Detect which cell encompasses the target text, then output its [x, y] center coordinate. 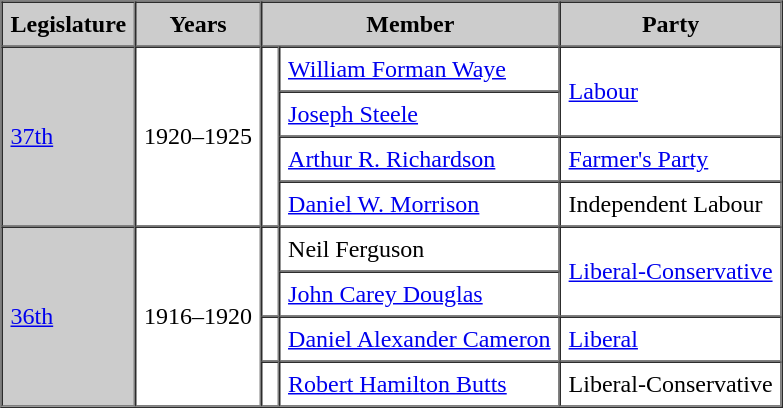
John Carey Douglas [420, 294]
Member [410, 24]
Daniel Alexander Cameron [420, 338]
Robert Hamilton Butts [420, 384]
Independent Labour [671, 204]
36th [69, 316]
37th [69, 136]
Joseph Steele [420, 114]
Farmer's Party [671, 158]
Daniel W. Morrison [420, 204]
William Forman Waye [420, 68]
1920–1925 [198, 136]
Party [671, 24]
Legislature [69, 24]
Arthur R. Richardson [420, 158]
Liberal [671, 338]
Neil Ferguson [420, 248]
Labour [671, 91]
Years [198, 24]
1916–1920 [198, 316]
